Scan for the cell matching the given text and deliver its (x, y) coordinate at center. 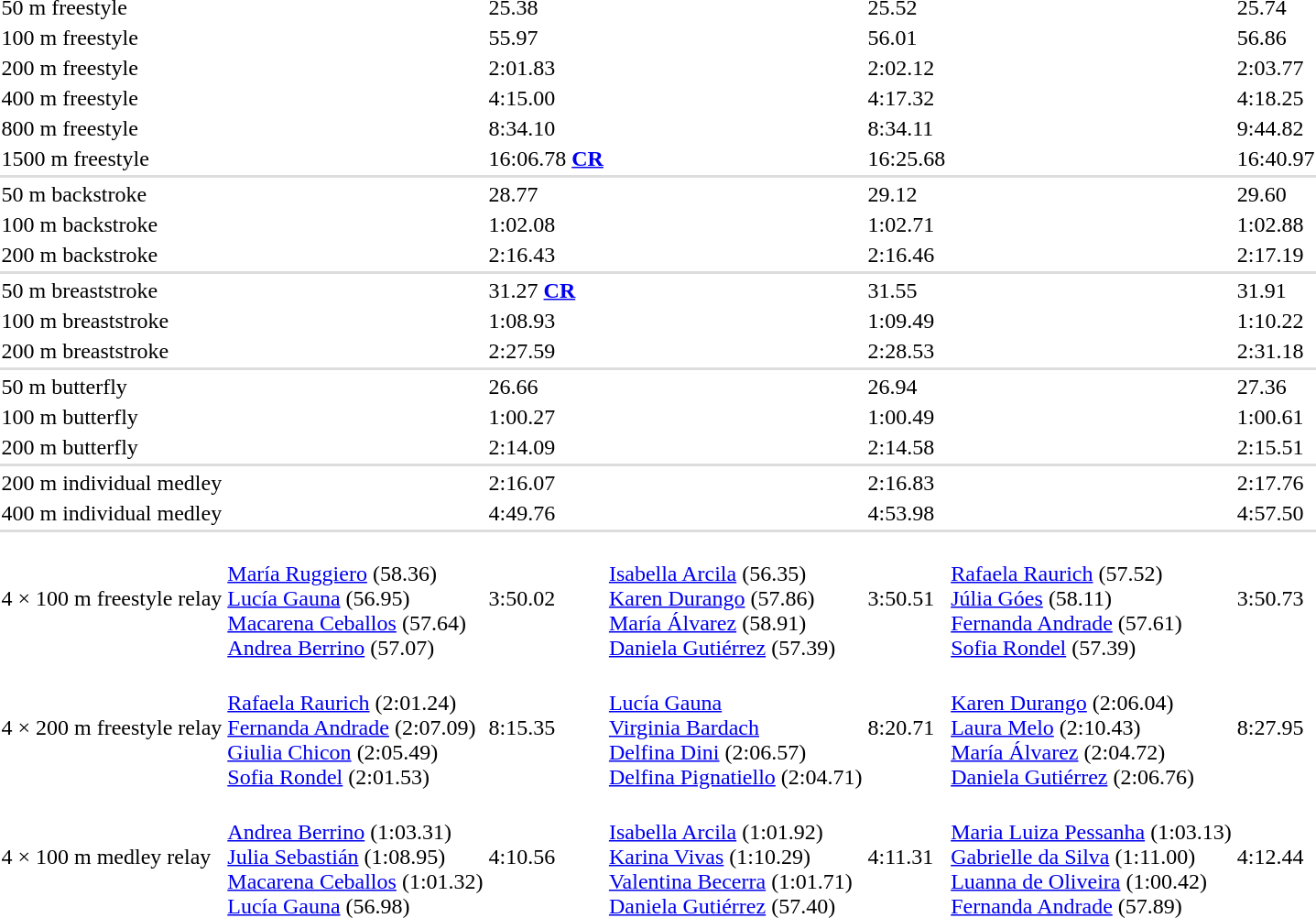
29.60 (1276, 194)
2:17.19 (1276, 255)
1:08.93 (546, 321)
2:28.53 (907, 351)
56.01 (907, 38)
2:16.46 (907, 255)
100 m butterfly (112, 417)
María Ruggiero (58.36)Lucía Gauna (56.95)Macarena Ceballos (57.64)Andrea Berrino (57.07) (355, 598)
56.86 (1276, 38)
400 m individual medley (112, 513)
1:02.71 (907, 224)
1:02.08 (546, 224)
2:14.58 (907, 447)
4:57.50 (1276, 513)
200 m individual medley (112, 483)
2:27.59 (546, 351)
31.55 (907, 290)
2:17.76 (1276, 483)
100 m breaststroke (112, 321)
200 m freestyle (112, 68)
2:14.09 (546, 447)
2:16.07 (546, 483)
2:31.18 (1276, 351)
200 m breaststroke (112, 351)
29.12 (907, 194)
Rafaela Raurich (57.52)Júlia Góes (58.11)Fernanda Andrade (57.61)Sofia Rondel (57.39) (1092, 598)
4:53.98 (907, 513)
2:16.43 (546, 255)
2:03.77 (1276, 68)
100 m backstroke (112, 224)
31.91 (1276, 290)
1:00.61 (1276, 417)
1500 m freestyle (112, 158)
3:50.51 (907, 598)
16:06.78 CR (546, 158)
8:20.71 (907, 727)
200 m backstroke (112, 255)
4 × 200 m freestyle relay (112, 727)
2:02.12 (907, 68)
8:34.11 (907, 128)
3:50.02 (546, 598)
1:02.88 (1276, 224)
Karen Durango (2:06.04)Laura Melo (2:10.43)María Álvarez (2:04.72)Daniela Gutiérrez (2:06.76) (1092, 727)
8:15.35 (546, 727)
100 m freestyle (112, 38)
2:15.51 (1276, 447)
28.77 (546, 194)
4:17.32 (907, 98)
Isabella Arcila (56.35)Karen Durango (57.86)María Álvarez (58.91)Daniela Gutiérrez (57.39) (735, 598)
4:18.25 (1276, 98)
27.36 (1276, 387)
200 m butterfly (112, 447)
1:09.49 (907, 321)
16:40.97 (1276, 158)
8:34.10 (546, 128)
26.66 (546, 387)
4:15.00 (546, 98)
1:10.22 (1276, 321)
Lucía Gauna Virginia Bardach Delfina Dini (2:06.57)Delfina Pignatiello (2:04.71) (735, 727)
1:00.27 (546, 417)
Rafaela Raurich (2:01.24)Fernanda Andrade (2:07.09)Giulia Chicon (2:05.49)Sofia Rondel (2:01.53) (355, 727)
16:25.68 (907, 158)
55.97 (546, 38)
1:00.49 (907, 417)
26.94 (907, 387)
50 m breaststroke (112, 290)
400 m freestyle (112, 98)
31.27 CR (546, 290)
50 m butterfly (112, 387)
8:27.95 (1276, 727)
4 × 100 m freestyle relay (112, 598)
50 m backstroke (112, 194)
4:49.76 (546, 513)
2:16.83 (907, 483)
2:01.83 (546, 68)
3:50.73 (1276, 598)
800 m freestyle (112, 128)
9:44.82 (1276, 128)
